From the cell containing the given text, extract its center point as (x, y) coordinate. 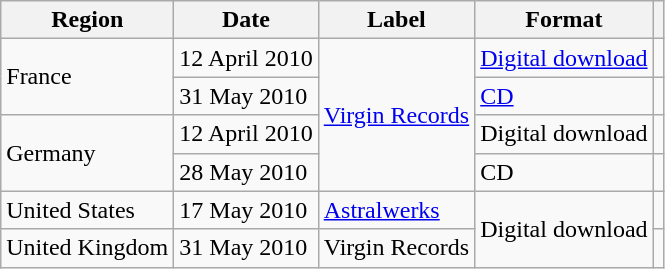
17 May 2010 (246, 210)
France (88, 77)
United States (88, 210)
Germany (88, 153)
United Kingdom (88, 248)
28 May 2010 (246, 172)
Region (88, 20)
Label (396, 20)
Date (246, 20)
Astralwerks (396, 210)
Format (564, 20)
